Locate the cell with the specified text and output its [X, Y] center coordinate. 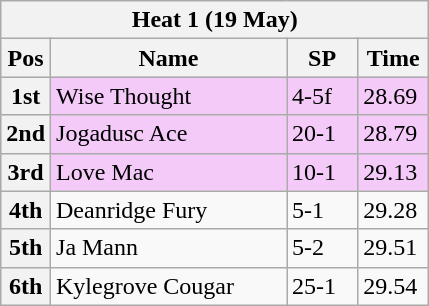
29.28 [394, 210]
4-5f [322, 96]
4th [26, 210]
Kylegrove Cougar [169, 286]
Love Mac [169, 172]
10-1 [322, 172]
5th [26, 248]
5-1 [322, 210]
25-1 [322, 286]
Heat 1 (19 May) [215, 20]
Deanridge Fury [169, 210]
Pos [26, 58]
3rd [26, 172]
Jogadusc Ace [169, 134]
Time [394, 58]
28.79 [394, 134]
6th [26, 286]
29.54 [394, 286]
29.13 [394, 172]
20-1 [322, 134]
Name [169, 58]
29.51 [394, 248]
1st [26, 96]
28.69 [394, 96]
2nd [26, 134]
5-2 [322, 248]
Ja Mann [169, 248]
SP [322, 58]
Wise Thought [169, 96]
